Scan for the cell matching the given text and deliver its [X, Y] coordinate at center. 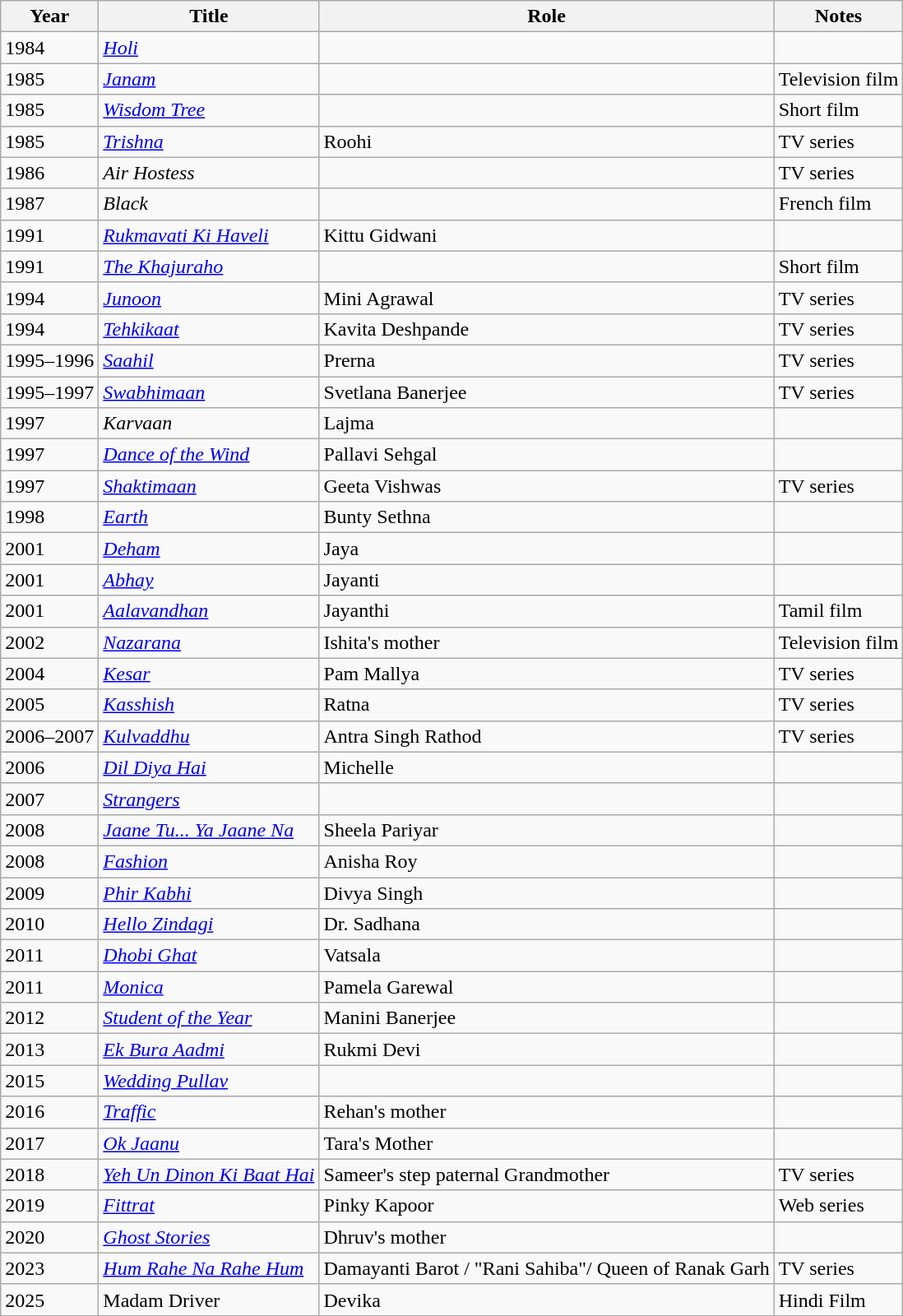
Kavita Deshpande [546, 329]
Ratna [546, 705]
Jaya [546, 549]
Year [49, 16]
Pallavi Sehgal [546, 455]
Tara's Mother [546, 1143]
Bunty Sethna [546, 517]
Ghost Stories [209, 1237]
Abhay [209, 580]
Kesar [209, 674]
Devika [546, 1300]
Wisdom Tree [209, 110]
1995–1997 [49, 392]
Madam Driver [209, 1300]
The Khajuraho [209, 266]
2015 [49, 1081]
1998 [49, 517]
Dr. Sadhana [546, 924]
Dhruv's mother [546, 1237]
Swabhimaan [209, 392]
Traffic [209, 1112]
Sheela Pariyar [546, 830]
Fashion [209, 861]
Hindi Film [839, 1300]
Student of the Year [209, 1018]
Trishna [209, 141]
Antra Singh Rathod [546, 736]
Pamela Garewal [546, 987]
Karvaan [209, 424]
Anisha Roy [546, 861]
Mini Agrawal [546, 298]
Dance of the Wind [209, 455]
2002 [49, 642]
Prerna [546, 360]
Manini Banerjee [546, 1018]
Pinky Kapoor [546, 1206]
Janam [209, 79]
Jayanti [546, 580]
Rehan's mother [546, 1112]
2010 [49, 924]
Shaktimaan [209, 486]
2009 [49, 892]
2007 [49, 799]
Air Hostess [209, 173]
Aalavandhan [209, 611]
2004 [49, 674]
Dil Diya Hai [209, 767]
Black [209, 204]
Phir Kabhi [209, 892]
Ok Jaanu [209, 1143]
Junoon [209, 298]
Strangers [209, 799]
Hello Zindagi [209, 924]
Svetlana Banerjee [546, 392]
Title [209, 16]
Rukmavati Ki Haveli [209, 235]
Rukmi Devi [546, 1050]
2017 [49, 1143]
2020 [49, 1237]
Role [546, 16]
Ishita's mother [546, 642]
Kasshish [209, 705]
1987 [49, 204]
Geeta Vishwas [546, 486]
Web series [839, 1206]
Holi [209, 48]
Sameer's step paternal Grandmother [546, 1175]
2019 [49, 1206]
2006–2007 [49, 736]
Yeh Un Dinon Ki Baat Hai [209, 1175]
Earth [209, 517]
Wedding Pullav [209, 1081]
1995–1996 [49, 360]
1984 [49, 48]
1986 [49, 173]
Kittu Gidwani [546, 235]
Damayanti Barot / "Rani Sahiba"/ Queen of Ranak Garh [546, 1268]
2012 [49, 1018]
2018 [49, 1175]
Fittrat [209, 1206]
Michelle [546, 767]
Tamil film [839, 611]
French film [839, 204]
Nazarana [209, 642]
Jayanthi [546, 611]
Deham [209, 549]
Jaane Tu... Ya Jaane Na [209, 830]
2016 [49, 1112]
Roohi [546, 141]
2005 [49, 705]
2025 [49, 1300]
Saahil [209, 360]
Kulvaddhu [209, 736]
Vatsala [546, 956]
Dhobi Ghat [209, 956]
Hum Rahe Na Rahe Hum [209, 1268]
Notes [839, 16]
Lajma [546, 424]
2013 [49, 1050]
Monica [209, 987]
Tehkikaat [209, 329]
2006 [49, 767]
Pam Mallya [546, 674]
Divya Singh [546, 892]
2023 [49, 1268]
Ek Bura Aadmi [209, 1050]
